Extract the (X, Y) coordinate from the center of the cell holding the provided text.  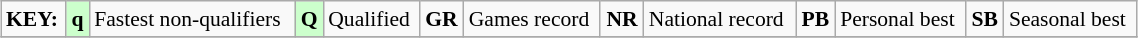
Qualified (371, 19)
Games record (532, 19)
q (78, 19)
Fastest non-qualifiers (192, 19)
Personal best (900, 19)
Seasonal best (1070, 19)
Q (309, 19)
GR (442, 19)
SB (985, 19)
PB (816, 19)
KEY: (34, 19)
National record (720, 19)
NR (622, 19)
